Find where the given text appears and provide that cell's center as [X, Y] coordinate. 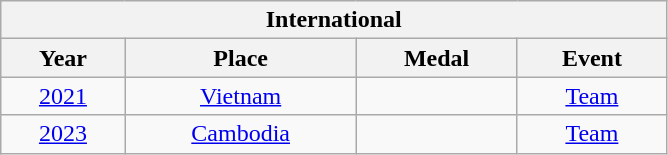
2021 [63, 96]
Event [592, 58]
Vietnam [240, 96]
2023 [63, 134]
Year [63, 58]
Cambodia [240, 134]
Place [240, 58]
International [334, 20]
Medal [436, 58]
